Scan for the cell matching the given text and deliver its (X, Y) coordinate at center. 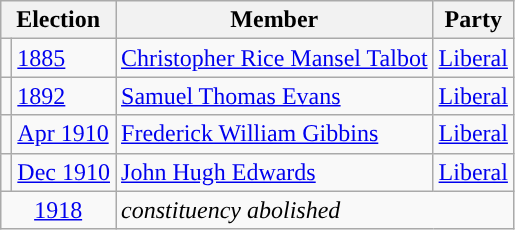
John Hugh Edwards (275, 172)
constituency abolished (315, 210)
Frederick William Gibbins (275, 134)
1918 (58, 210)
Apr 1910 (64, 134)
Member (275, 20)
Election (58, 20)
1892 (64, 96)
Dec 1910 (64, 172)
Party (473, 20)
Christopher Rice Mansel Talbot (275, 58)
1885 (64, 58)
Samuel Thomas Evans (275, 96)
